Provide the (x, y) coordinate of the cell's center where the given text is located.  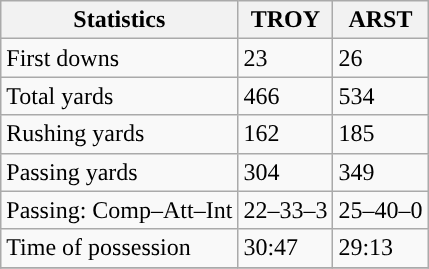
29:13 (380, 248)
Passing yards (120, 172)
ARST (380, 20)
22–33–3 (286, 210)
Rushing yards (120, 134)
304 (286, 172)
26 (380, 58)
Statistics (120, 20)
162 (286, 134)
23 (286, 58)
534 (380, 96)
466 (286, 96)
First downs (120, 58)
TROY (286, 20)
30:47 (286, 248)
Passing: Comp–Att–Int (120, 210)
349 (380, 172)
Time of possession (120, 248)
185 (380, 134)
25–40–0 (380, 210)
Total yards (120, 96)
